Return (X, Y) of the center of cell containing provided text 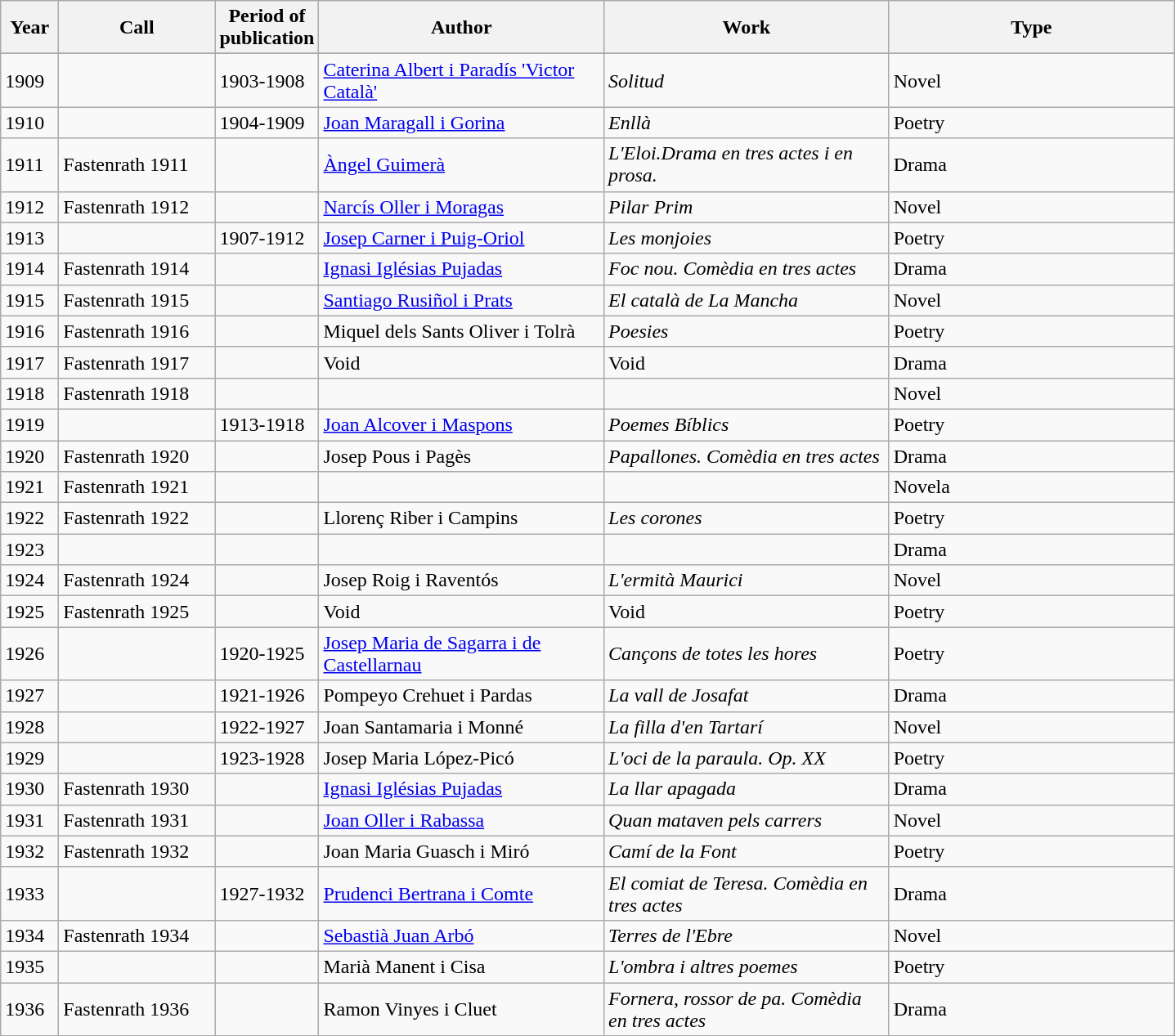
1917 (29, 362)
1926 (29, 654)
Llorenç Riber i Campins (461, 518)
1925 (29, 612)
1921 (29, 487)
Josep Roig i Raventós (461, 581)
Ramon Vinyes i Cluet (461, 1009)
1920-1925 (267, 654)
Santiago Rusiñol i Prats (461, 300)
Joan Alcover i Maspons (461, 424)
1919 (29, 424)
1929 (29, 758)
El català de La Mancha (747, 300)
Fastenrath 1925 (137, 612)
Poesies (747, 331)
1913 (29, 238)
1918 (29, 393)
La llar apagada (747, 789)
1931 (29, 820)
Papallones. Comèdia en tres actes (747, 455)
Poemes Bíblics (747, 424)
Fastenrath 1912 (137, 207)
1923-1928 (267, 758)
L'oci de la paraula. Op. XX (747, 758)
Fastenrath 1916 (137, 331)
L'ombra i altres poemes (747, 966)
Fastenrath 1917 (137, 362)
Caterina Albert i Paradís 'Victor Català' (461, 80)
Pompeyo Crehuet i Pardas (461, 696)
1903-1908 (267, 80)
Camí de la Font (747, 851)
1915 (29, 300)
1928 (29, 727)
Work (747, 28)
1923 (29, 549)
El comiat de Teresa. Comèdia en tres actes (747, 893)
1932 (29, 851)
Period of publication (267, 28)
La filla d'en Tartarí (747, 727)
Josep Maria de Sagarra i de Castellarnau (461, 654)
Prudenci Bertrana i Comte (461, 893)
1922-1927 (267, 727)
Joan Maria Guasch i Miró (461, 851)
Author (461, 28)
Fastenrath 1922 (137, 518)
L'ermità Maurici (747, 581)
Fastenrath 1924 (137, 581)
1934 (29, 935)
Les monjoies (747, 238)
Novela (1032, 487)
Joan Santamaria i Monné (461, 727)
1920 (29, 455)
1922 (29, 518)
Joan Oller i Rabassa (461, 820)
Enllà (747, 123)
Year (29, 28)
1927-1932 (267, 893)
Fastenrath 1936 (137, 1009)
Quan mataven pels carrers (747, 820)
Fastenrath 1911 (137, 165)
Type (1032, 28)
1930 (29, 789)
Fastenrath 1932 (137, 851)
Solitud (747, 80)
Miquel dels Sants Oliver i Tolrà (461, 331)
Fastenrath 1914 (137, 269)
Josep Maria López-Picó (461, 758)
Josep Carner i Puig-Oriol (461, 238)
Foc nou. Comèdia en tres actes (747, 269)
L'Eloi.Drama en tres actes i en prosa. (747, 165)
Sebastià Juan Arbó (461, 935)
1935 (29, 966)
1924 (29, 581)
Terres de l'Ebre (747, 935)
Les corones (747, 518)
Fornera, rossor de pa. Comèdia en tres actes (747, 1009)
Marià Manent i Cisa (461, 966)
Josep Pous i Pagès (461, 455)
1927 (29, 696)
1933 (29, 893)
Fastenrath 1918 (137, 393)
1914 (29, 269)
Fastenrath 1915 (137, 300)
Joan Maragall i Gorina (461, 123)
Call (137, 28)
1916 (29, 331)
Fastenrath 1931 (137, 820)
1911 (29, 165)
1913-1918 (267, 424)
Pilar Prim (747, 207)
Fastenrath 1934 (137, 935)
Àngel Guimerà (461, 165)
Narcís Oller i Moragas (461, 207)
1936 (29, 1009)
1909 (29, 80)
La vall de Josafat (747, 696)
1910 (29, 123)
Fastenrath 1930 (137, 789)
1912 (29, 207)
1904-1909 (267, 123)
1907-1912 (267, 238)
Fastenrath 1920 (137, 455)
Cançons de totes les hores (747, 654)
1921-1926 (267, 696)
Fastenrath 1921 (137, 487)
